Find where the given text appears and provide that cell's center as (X, Y) coordinate. 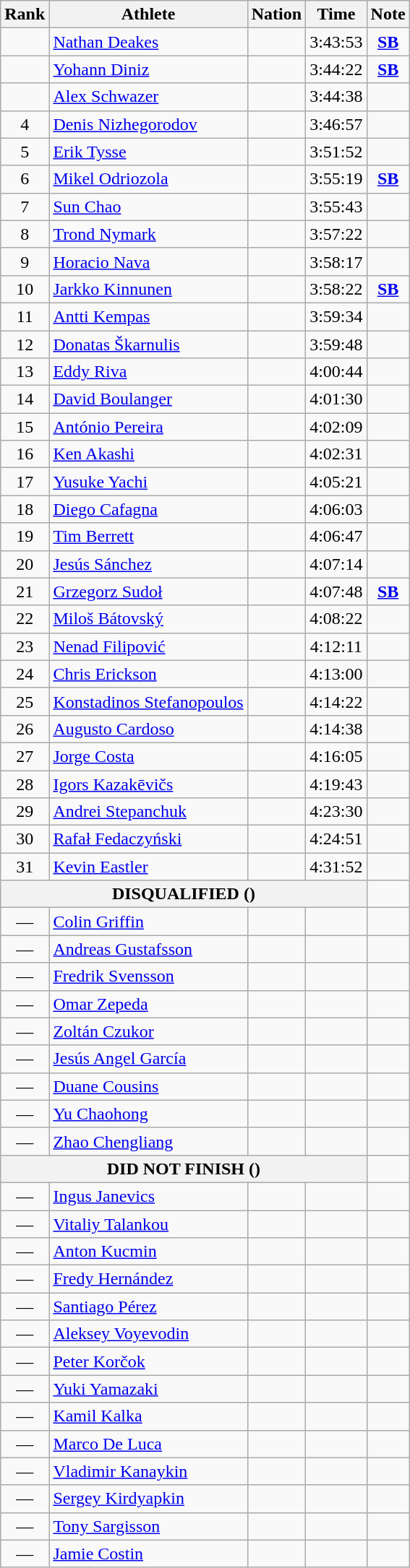
Nation (276, 14)
18 (25, 509)
4 (25, 124)
22 (25, 619)
9 (25, 261)
3:55:43 (336, 207)
David Boulanger (148, 399)
3:43:53 (336, 42)
Rank (25, 14)
4:05:21 (336, 482)
Marco De Luca (148, 1444)
Duane Cousins (148, 1086)
3:44:38 (336, 97)
10 (25, 289)
Peter Korčok (148, 1361)
Sergey Kirdyapkin (148, 1499)
Konstadinos Stefanopoulos (148, 701)
3:58:17 (336, 261)
Tim Berrett (148, 537)
Yuki Yamazaki (148, 1389)
3:55:19 (336, 179)
Rafał Fedaczyński (148, 839)
Denis Nizhegorodov (148, 124)
Fredrik Svensson (148, 976)
DISQUALIFIED () (184, 894)
Augusto Cardoso (148, 729)
4:08:22 (336, 619)
Erik Tysse (148, 152)
Anton Kucmin (148, 1252)
Sun Chao (148, 207)
25 (25, 701)
Omar Zepeda (148, 1004)
Eddy Riva (148, 372)
Kamil Kalka (148, 1416)
3:46:57 (336, 124)
27 (25, 756)
Yohann Diniz (148, 69)
Yu Chaohong (148, 1114)
Jamie Costin (148, 1554)
Tony Sargisson (148, 1526)
4:07:14 (336, 564)
Grzegorz Sudoł (148, 592)
3:44:22 (336, 69)
4:06:03 (336, 509)
4:00:44 (336, 372)
Ken Akashi (148, 454)
4:06:47 (336, 537)
Time (336, 14)
8 (25, 234)
Note (388, 14)
28 (25, 784)
4:16:05 (336, 756)
Zhao Chengliang (148, 1141)
29 (25, 812)
Nathan Deakes (148, 42)
Jorge Costa (148, 756)
Alex Schwazer (148, 97)
4:19:43 (336, 784)
Horacio Nava (148, 261)
4:12:11 (336, 646)
16 (25, 454)
Aleksey Voyevodin (148, 1334)
4:02:31 (336, 454)
Diego Cafagna (148, 509)
4:13:00 (336, 674)
23 (25, 646)
4:14:38 (336, 729)
11 (25, 316)
4:14:22 (336, 701)
13 (25, 372)
6 (25, 179)
Kevin Eastler (148, 867)
3:57:22 (336, 234)
3:51:52 (336, 152)
Vladimir Kanaykin (148, 1471)
Donatas Škarnulis (148, 345)
Chris Erickson (148, 674)
30 (25, 839)
4:31:52 (336, 867)
4:01:30 (336, 399)
Trond Nymark (148, 234)
Colin Griffin (148, 922)
Ingus Janevics (148, 1196)
DID NOT FINISH () (184, 1169)
20 (25, 564)
Andreas Gustafsson (148, 949)
Miloš Bátovský (148, 619)
31 (25, 867)
Igors Kazakēvičs (148, 784)
Yusuke Yachi (148, 482)
Fredy Hernández (148, 1279)
26 (25, 729)
Nenad Filipović (148, 646)
Santiago Pérez (148, 1307)
7 (25, 207)
Mikel Odriozola (148, 179)
4:23:30 (336, 812)
4:07:48 (336, 592)
24 (25, 674)
Jarkko Kinnunen (148, 289)
Andrei Stepanchuk (148, 812)
Vitaliy Talankou (148, 1224)
Antti Kempas (148, 316)
19 (25, 537)
12 (25, 345)
Athlete (148, 14)
Zoltán Czukor (148, 1031)
3:59:48 (336, 345)
5 (25, 152)
António Pereira (148, 427)
4:24:51 (336, 839)
21 (25, 592)
3:59:34 (336, 316)
4:02:09 (336, 427)
15 (25, 427)
Jesús Sánchez (148, 564)
14 (25, 399)
17 (25, 482)
Jesús Angel García (148, 1059)
3:58:22 (336, 289)
